Determine the (X, Y) coordinate at the center of the cell enclosing the given text.  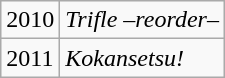
Trifle –reorder– (142, 20)
2011 (30, 58)
Kokansetsu! (142, 58)
2010 (30, 20)
